Pinpoint the cell where the given text exists, returning its [X, Y] midpoint coordinate. 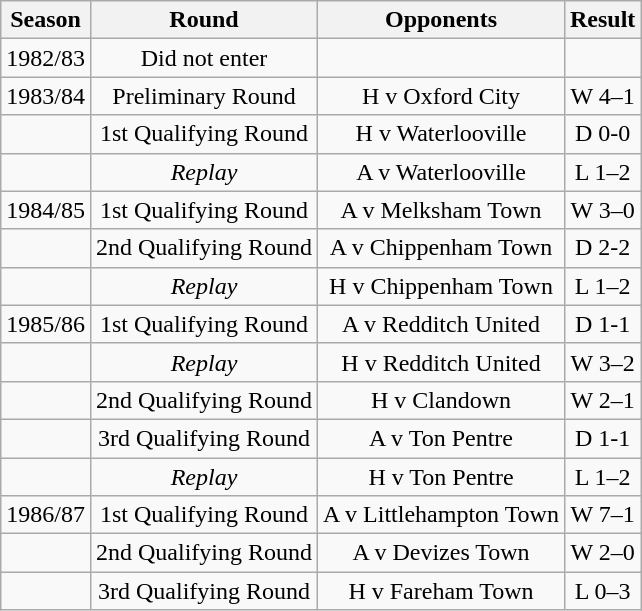
W 3–2 [602, 362]
1983/84 [46, 96]
L 0–3 [602, 591]
H v Redditch United [442, 362]
D 0-0 [602, 134]
Preliminary Round [204, 96]
Opponents [442, 20]
W 3–0 [602, 210]
H v Chippenham Town [442, 286]
W 2–0 [602, 553]
A v Melksham Town [442, 210]
A v Waterlooville [442, 172]
Did not enter [204, 58]
A v Redditch United [442, 324]
Result [602, 20]
H v Waterlooville [442, 134]
H v Fareham Town [442, 591]
A v Littlehampton Town [442, 515]
1986/87 [46, 515]
A v Ton Pentre [442, 438]
Round [204, 20]
H v Clandown [442, 400]
H v Ton Pentre [442, 477]
W 4–1 [602, 96]
A v Chippenham Town [442, 248]
H v Oxford City [442, 96]
W 7–1 [602, 515]
1982/83 [46, 58]
W 2–1 [602, 400]
D 2-2 [602, 248]
Season [46, 20]
1984/85 [46, 210]
1985/86 [46, 324]
A v Devizes Town [442, 553]
